Return the (X, Y) coordinate for the center point of the cell that contains the specified text.  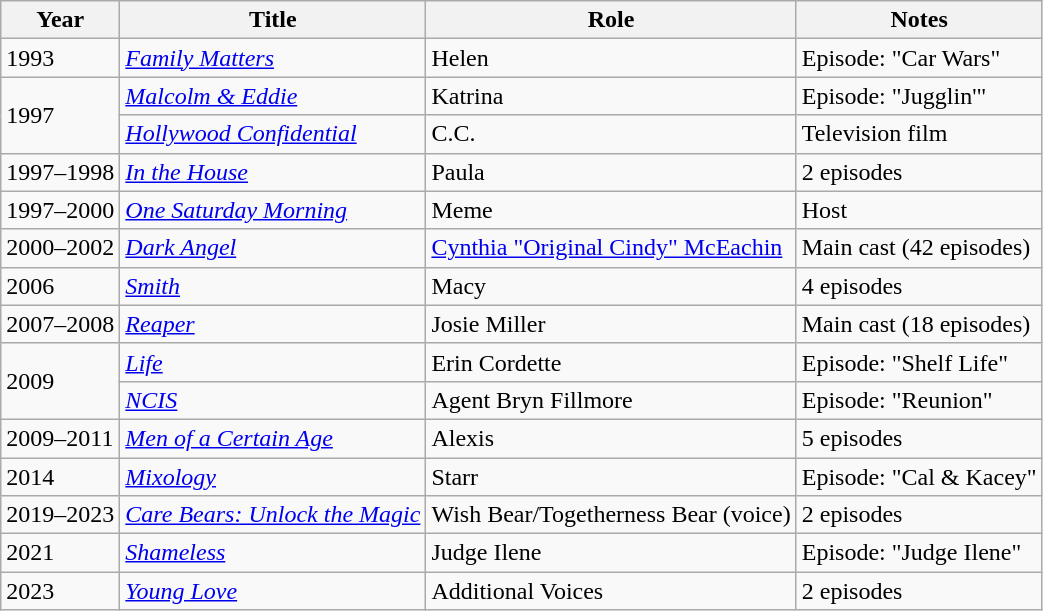
Smith (273, 286)
Men of a Certain Age (273, 438)
Episode: "Cal & Kacey" (919, 477)
Main cast (18 episodes) (919, 324)
Care Bears: Unlock the Magic (273, 515)
C.C. (611, 134)
One Saturday Morning (273, 210)
2009 (60, 381)
Dark Angel (273, 248)
Episode: "Judge Ilene" (919, 553)
Josie Miller (611, 324)
Erin Cordette (611, 362)
1997 (60, 115)
Episode: "Shelf Life" (919, 362)
Malcolm & Eddie (273, 96)
Hollywood Confidential (273, 134)
Life (273, 362)
Shameless (273, 553)
Notes (919, 20)
Alexis (611, 438)
4 episodes (919, 286)
1993 (60, 58)
Helen (611, 58)
Macy (611, 286)
Main cast (42 episodes) (919, 248)
Agent Bryn Fillmore (611, 400)
2023 (60, 591)
2021 (60, 553)
Additional Voices (611, 591)
Role (611, 20)
Judge Ilene (611, 553)
2009–2011 (60, 438)
2019–2023 (60, 515)
Mixology (273, 477)
Television film (919, 134)
Starr (611, 477)
2000–2002 (60, 248)
In the House (273, 172)
1997–2000 (60, 210)
Episode: "Reunion" (919, 400)
Family Matters (273, 58)
Katrina (611, 96)
Episode: "Car Wars" (919, 58)
Episode: "Jugglin'" (919, 96)
Meme (611, 210)
5 episodes (919, 438)
Wish Bear/Togetherness Bear (voice) (611, 515)
2007–2008 (60, 324)
Paula (611, 172)
Cynthia "Original Cindy" McEachin (611, 248)
Young Love (273, 591)
2006 (60, 286)
Reaper (273, 324)
2014 (60, 477)
NCIS (273, 400)
Year (60, 20)
Title (273, 20)
Host (919, 210)
1997–1998 (60, 172)
